For the text-containing cell, return its midpoint in (x, y) coordinate format. 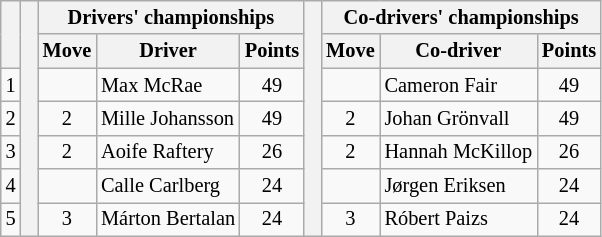
Aoife Raftery (168, 152)
Co-drivers' championships (461, 17)
Hannah McKillop (458, 152)
Co-driver (458, 51)
Jørgen Eriksen (458, 186)
5 (11, 219)
Johan Grönvall (458, 118)
Cameron Fair (458, 85)
4 (11, 186)
Drivers' championships (171, 17)
Max McRae (168, 85)
Róbert Paizs (458, 219)
1 (11, 85)
Márton Bertalan (168, 219)
Mille Johansson (168, 118)
Calle Carlberg (168, 186)
Driver (168, 51)
